Capture the cell that displays the provided text and extract its [X, Y] central coordinate. 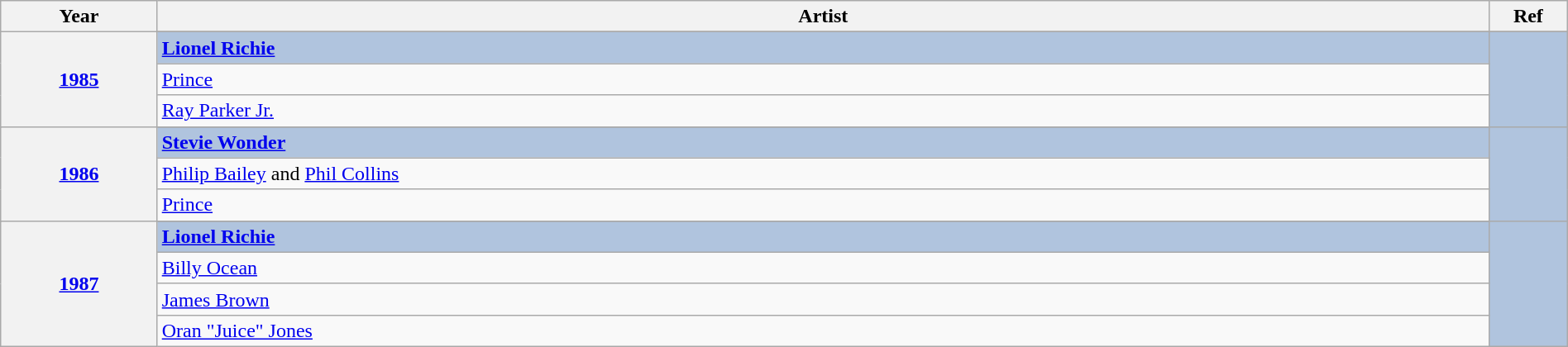
Artist [823, 17]
Billy Ocean [823, 268]
1987 [79, 283]
1985 [79, 79]
Ray Parker Jr. [823, 111]
1986 [79, 173]
James Brown [823, 299]
Philip Bailey and Phil Collins [823, 173]
Stevie Wonder [823, 142]
Oran "Juice" Jones [823, 330]
Year [79, 17]
Ref [1528, 17]
